Determine the (X, Y) coordinate at the center of the cell enclosing the given text.  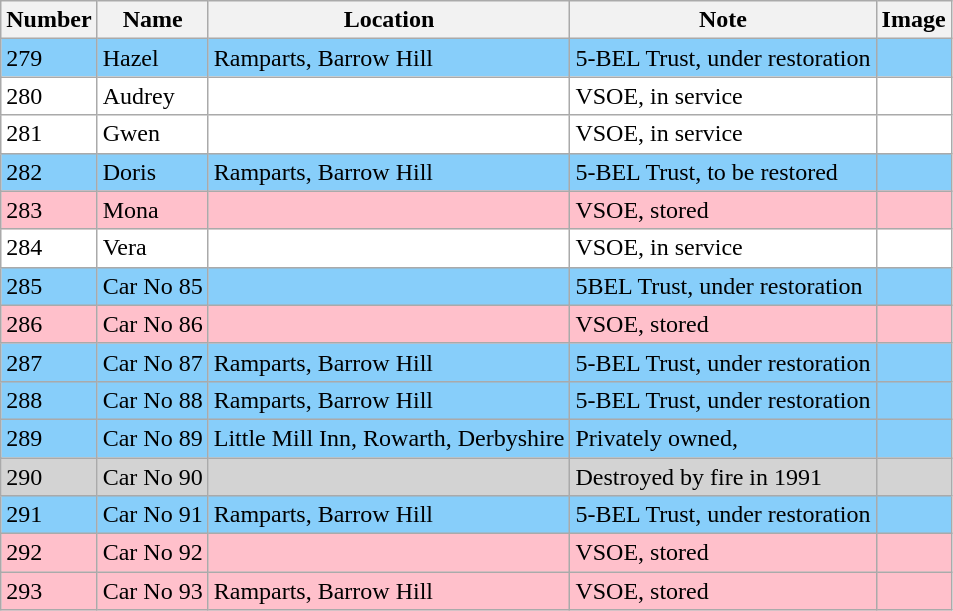
Little Mill Inn, Rowarth, Derbyshire (389, 438)
Name (152, 20)
Car No 93 (152, 591)
Car No 91 (152, 515)
Car No 89 (152, 438)
Number (49, 20)
291 (49, 515)
5-BEL Trust, to be restored (723, 172)
287 (49, 362)
Privately owned, (723, 438)
Car No 86 (152, 324)
281 (49, 134)
5BEL Trust, under restoration (723, 286)
279 (49, 58)
Mona (152, 210)
283 (49, 210)
285 (49, 286)
Location (389, 20)
Doris (152, 172)
282 (49, 172)
292 (49, 553)
Hazel (152, 58)
Image (914, 20)
288 (49, 400)
Car No 92 (152, 553)
Destroyed by fire in 1991 (723, 477)
286 (49, 324)
Car No 88 (152, 400)
290 (49, 477)
Car No 87 (152, 362)
Audrey (152, 96)
Car No 90 (152, 477)
280 (49, 96)
293 (49, 591)
Note (723, 20)
Car No 85 (152, 286)
284 (49, 248)
Vera (152, 248)
289 (49, 438)
Gwen (152, 134)
